Determine the (x, y) coordinate at the center of the cell enclosing the given text.  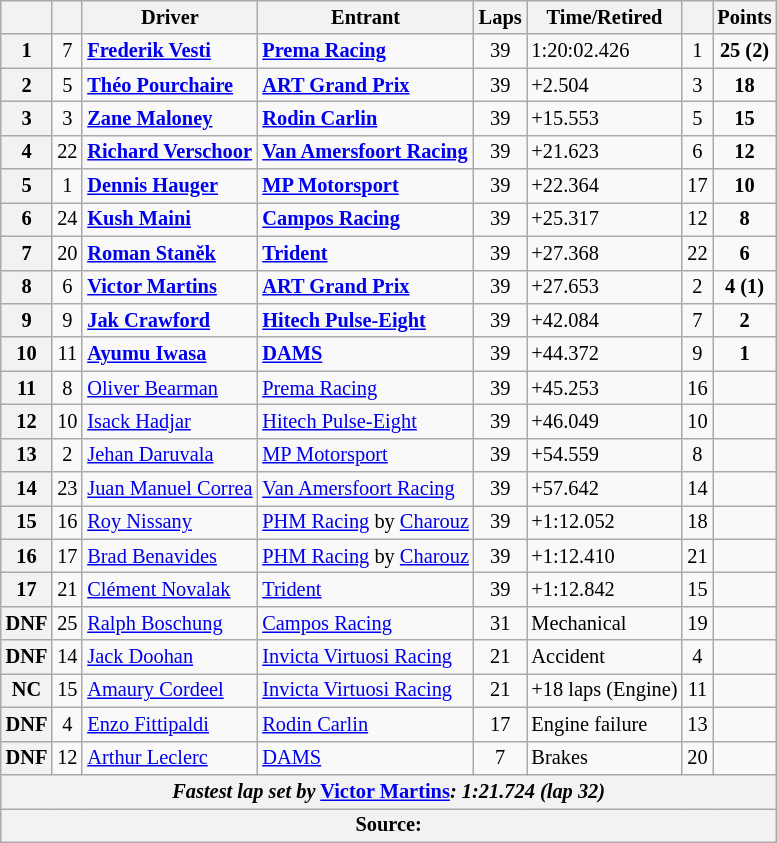
Théo Pourchaire (170, 85)
Points (744, 17)
4 (1) (744, 287)
+18 laps (Engine) (605, 690)
Driver (170, 17)
Mechanical (605, 623)
Entrant (365, 17)
Fastest lap set by Victor Martins: 1:21.724 (lap 32) (389, 791)
24 (67, 219)
+42.084 (605, 320)
+1:12.410 (605, 556)
Amaury Cordeel (170, 690)
25 (67, 623)
+27.653 (605, 287)
Frederik Vesti (170, 51)
23 (67, 489)
Ayumu Iwasa (170, 354)
Source: (389, 825)
Brad Benavides (170, 556)
+44.372 (605, 354)
1:20:02.426 (605, 51)
+54.559 (605, 455)
+22.364 (605, 186)
Clément Novalak (170, 589)
Richard Verschoor (170, 152)
+1:12.842 (605, 589)
Enzo Fittipaldi (170, 724)
Juan Manuel Correa (170, 489)
+21.623 (605, 152)
Isack Hadjar (170, 421)
Brakes (605, 758)
25 (2) (744, 51)
NC (27, 690)
+15.553 (605, 118)
+1:12.052 (605, 522)
Kush Maini (170, 219)
Oliver Bearman (170, 388)
Jehan Daruvala (170, 455)
Engine failure (605, 724)
+46.049 (605, 421)
+57.642 (605, 489)
31 (500, 623)
+25.317 (605, 219)
Jak Crawford (170, 320)
Ralph Boschung (170, 623)
Victor Martins (170, 287)
+27.368 (605, 253)
19 (697, 623)
Roy Nissany (170, 522)
Roman Staněk (170, 253)
Arthur Leclerc (170, 758)
+45.253 (605, 388)
Accident (605, 657)
Dennis Hauger (170, 186)
+2.504 (605, 85)
Laps (500, 17)
Time/Retired (605, 17)
Zane Maloney (170, 118)
Jack Doohan (170, 657)
